Identify which cell holds the provided text, then report its (x, y) central coordinate. 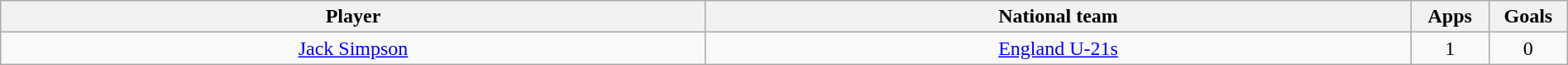
Apps (1451, 17)
0 (1528, 48)
1 (1451, 48)
Player (354, 17)
Jack Simpson (354, 48)
National team (1059, 17)
Goals (1528, 17)
England U-21s (1059, 48)
